For the text-containing cell, return its midpoint in [x, y] coordinate format. 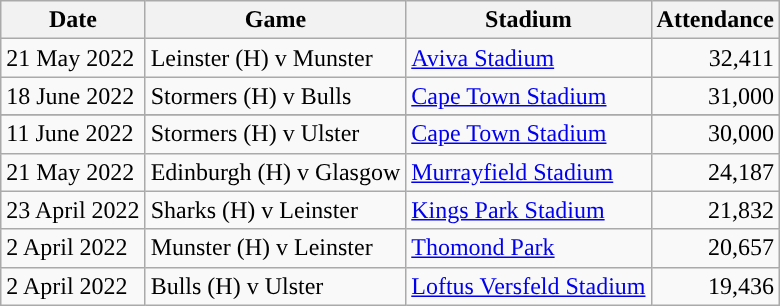
Sharks (H) v Leinster [276, 210]
Loftus Versfeld Stadium [528, 286]
Stormers (H) v Bulls [276, 96]
Leinster (H) v Munster [276, 58]
30,000 [715, 134]
Stormers (H) v Ulster [276, 134]
Stadium [528, 20]
19,436 [715, 286]
Thomond Park [528, 248]
18 June 2022 [73, 96]
23 April 2022 [73, 210]
Date [73, 20]
Munster (H) v Leinster [276, 248]
20,657 [715, 248]
24,187 [715, 172]
Attendance [715, 20]
11 June 2022 [73, 134]
32,411 [715, 58]
Murrayfield Stadium [528, 172]
31,000 [715, 96]
21,832 [715, 210]
Kings Park Stadium [528, 210]
Aviva Stadium [528, 58]
Bulls (H) v Ulster [276, 286]
Game [276, 20]
Edinburgh (H) v Glasgow [276, 172]
